Provide the [X, Y] coordinate of the cell's center where the given text is located.  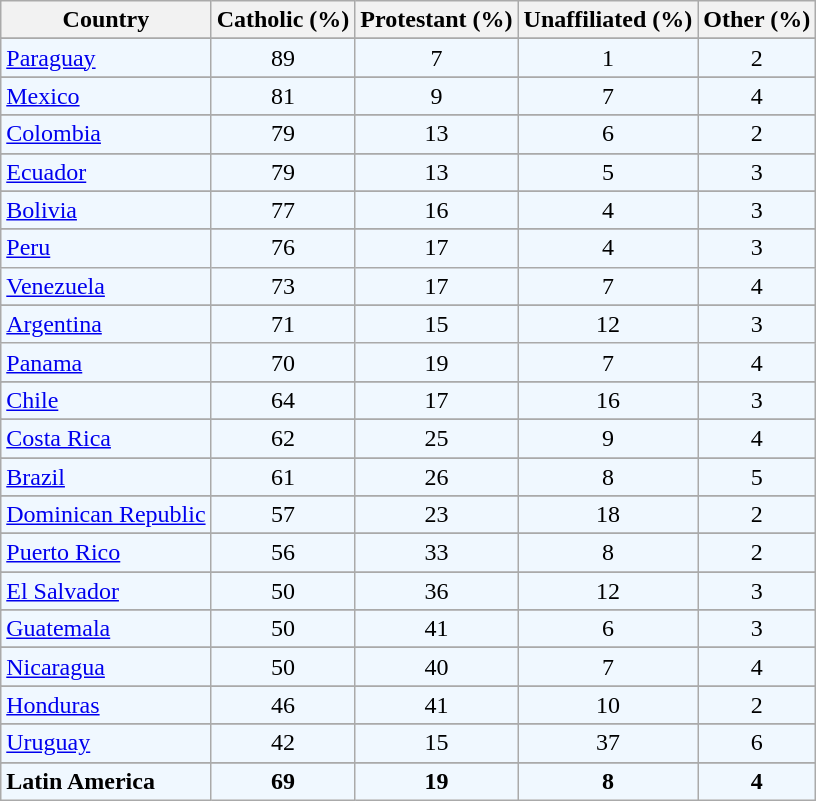
40 [436, 667]
81 [283, 96]
73 [283, 286]
36 [436, 591]
Nicaragua [106, 667]
23 [436, 515]
1 [608, 58]
Protestant (%) [436, 20]
69 [283, 781]
Country [106, 20]
37 [608, 743]
Argentina [106, 324]
61 [283, 477]
Dominican Republic [106, 515]
77 [283, 210]
46 [283, 705]
Bolivia [106, 210]
64 [283, 400]
Unaffiliated (%) [608, 20]
Costa Rica [106, 438]
Other (%) [757, 20]
76 [283, 248]
10 [608, 705]
Brazil [106, 477]
Puerto Rico [106, 553]
18 [608, 515]
71 [283, 324]
Ecuador [106, 172]
56 [283, 553]
26 [436, 477]
25 [436, 438]
42 [283, 743]
Honduras [106, 705]
Uruguay [106, 743]
Colombia [106, 134]
Latin America [106, 781]
70 [283, 362]
33 [436, 553]
Catholic (%) [283, 20]
57 [283, 515]
Paraguay [106, 58]
Panama [106, 362]
El Salvador [106, 591]
Guatemala [106, 629]
Peru [106, 248]
Venezuela [106, 286]
Chile [106, 400]
89 [283, 58]
62 [283, 438]
Mexico [106, 96]
